Extract the (x, y) coordinate from the center of the cell holding the provided text.  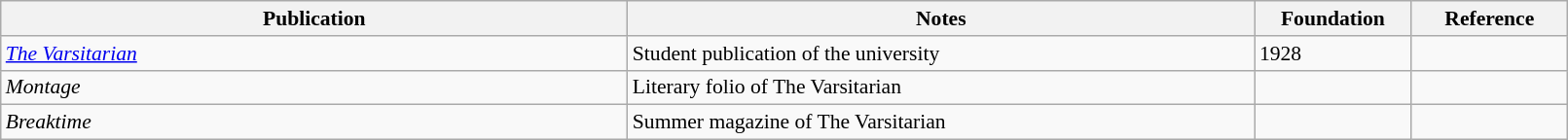
Literary folio of The Varsitarian (941, 87)
Notes (941, 18)
Publication (314, 18)
Student publication of the university (941, 53)
Reference (1489, 18)
Breaktime (314, 122)
1928 (1333, 53)
The Varsitarian (314, 53)
Summer magazine of The Varsitarian (941, 122)
Montage (314, 87)
Foundation (1333, 18)
